Output the [X, Y] coordinate of the center of the cell containing the given text.  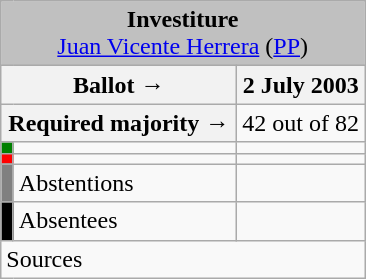
2 July 2003 [301, 85]
InvestitureJuan Vicente Herrera (PP) [183, 34]
42 out of 82 [301, 123]
Ballot → [119, 85]
Required majority → [119, 123]
Absentees [125, 221]
Abstentions [125, 183]
Sources [183, 259]
